Search for the cell housing the specified text and yield its [X, Y] center coordinate. 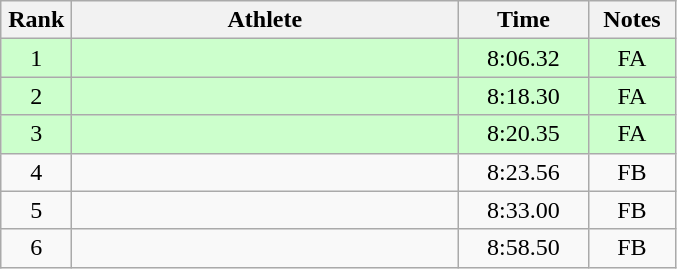
1 [36, 58]
3 [36, 134]
8:06.32 [524, 58]
4 [36, 172]
Rank [36, 20]
8:18.30 [524, 96]
Time [524, 20]
Athlete [265, 20]
8:33.00 [524, 210]
6 [36, 248]
5 [36, 210]
8:23.56 [524, 172]
2 [36, 96]
8:58.50 [524, 248]
Notes [632, 20]
8:20.35 [524, 134]
